Locate the cell with the specified text and output its [X, Y] center coordinate. 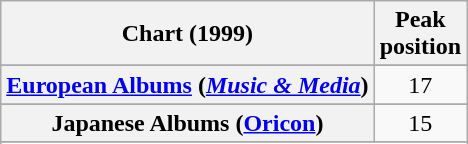
European Albums (Music & Media) [188, 85]
17 [420, 85]
15 [420, 123]
Peakposition [420, 34]
Chart (1999) [188, 34]
Japanese Albums (Oricon) [188, 123]
